Find where the given text appears and provide that cell's center as (x, y) coordinate. 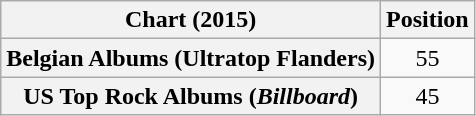
Belgian Albums (Ultratop Flanders) (191, 58)
55 (428, 58)
Position (428, 20)
Chart (2015) (191, 20)
45 (428, 96)
US Top Rock Albums (Billboard) (191, 96)
